Extract the [X, Y] coordinate from the center of the cell holding the provided text.  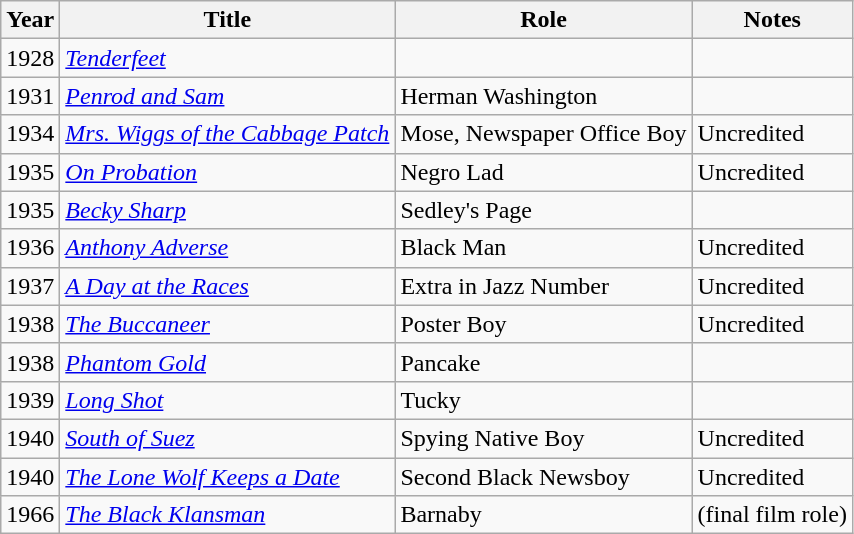
(final film role) [772, 515]
The Lone Wolf Keeps a Date [228, 477]
South of Suez [228, 438]
Tenderfeet [228, 58]
Poster Boy [544, 324]
Second Black Newsboy [544, 477]
Black Man [544, 248]
Tucky [544, 400]
Spying Native Boy [544, 438]
Herman Washington [544, 96]
Sedley's Page [544, 210]
1966 [30, 515]
Negro Lad [544, 172]
Mrs. Wiggs of the Cabbage Patch [228, 134]
Pancake [544, 362]
Notes [772, 20]
Extra in Jazz Number [544, 286]
1936 [30, 248]
Year [30, 20]
1939 [30, 400]
A Day at the Races [228, 286]
Anthony Adverse [228, 248]
Becky Sharp [228, 210]
1937 [30, 286]
Role [544, 20]
1928 [30, 58]
1934 [30, 134]
The Buccaneer [228, 324]
On Probation [228, 172]
Phantom Gold [228, 362]
Mose, Newspaper Office Boy [544, 134]
Penrod and Sam [228, 96]
The Black Klansman [228, 515]
Long Shot [228, 400]
Barnaby [544, 515]
1931 [30, 96]
Title [228, 20]
